Output the [x, y] coordinate of the center of the cell containing the given text.  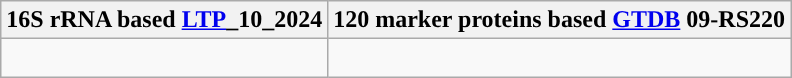
120 marker proteins based GTDB 09-RS220 [560, 20]
16S rRNA based LTP_10_2024 [164, 20]
